Return the (X, Y) coordinate for the center point of the cell that contains the specified text.  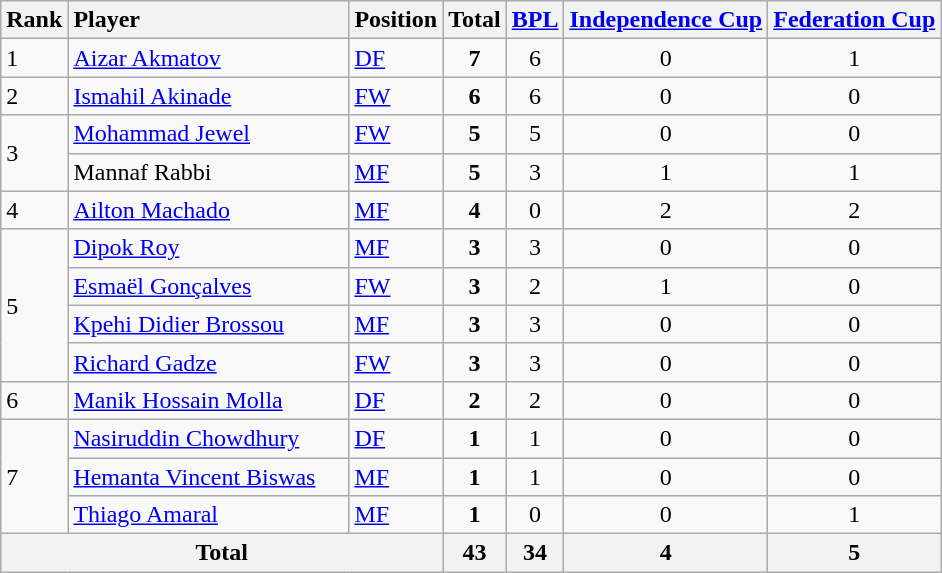
Ailton Machado (208, 210)
Mannaf Rabbi (208, 172)
Richard Gadze (208, 362)
Rank (34, 20)
Thiago Amaral (208, 515)
Esmaël Gonçalves (208, 286)
Mohammad Jewel (208, 134)
Hemanta Vincent Biswas (208, 477)
34 (535, 553)
Aizar Akmatov (208, 58)
Player (208, 20)
Ismahil Akinade (208, 96)
BPL (535, 20)
Nasiruddin Chowdhury (208, 438)
Dipok Roy (208, 248)
43 (475, 553)
Position (396, 20)
Manik Hossain Molla (208, 400)
Federation Cup (854, 20)
Independence Cup (666, 20)
Kpehi Didier Brossou (208, 324)
